For the text-containing cell, return its midpoint in (X, Y) coordinate format. 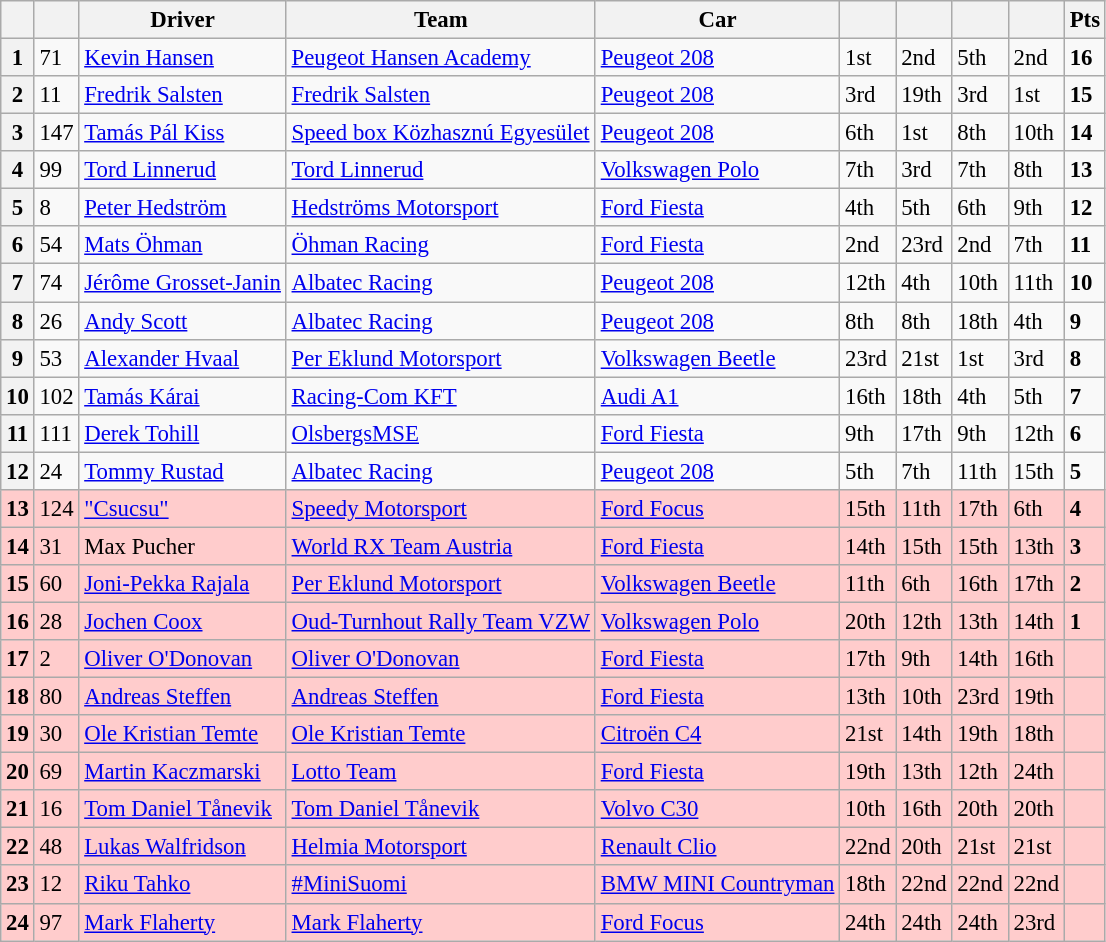
"Csucsu" (182, 509)
Driver (182, 20)
Tamás Pál Kiss (182, 133)
Martin Kaczmarski (182, 772)
Renault Clio (717, 847)
48 (56, 847)
28 (56, 621)
69 (56, 772)
Lotto Team (440, 772)
97 (56, 922)
Pts (1084, 20)
Jochen Coox (182, 621)
Joni-Pekka Rajala (182, 584)
80 (56, 697)
#MiniSuomi (440, 885)
Peter Hedström (182, 208)
74 (56, 283)
Helmia Motorsport (440, 847)
26 (56, 321)
Jérôme Grosset-Janin (182, 283)
Racing-Com KFT (440, 396)
147 (56, 133)
Car (717, 20)
Speedy Motorsport (440, 509)
Oud-Turnhout Rally Team VZW (440, 621)
Team (440, 20)
60 (56, 584)
21 (18, 809)
Alexander Hvaal (182, 358)
Hedströms Motorsport (440, 208)
23 (18, 885)
Tommy Rustad (182, 471)
124 (56, 509)
54 (56, 245)
22 (18, 847)
17 (18, 659)
20 (18, 772)
BMW MINI Countryman (717, 885)
53 (56, 358)
Audi A1 (717, 396)
102 (56, 396)
19 (18, 734)
71 (56, 58)
World RX Team Austria (440, 546)
111 (56, 433)
Speed box Közhasznú Egyesület (440, 133)
99 (56, 170)
Derek Tohill (182, 433)
18 (18, 697)
Riku Tahko (182, 885)
Andy Scott (182, 321)
Mats Öhman (182, 245)
Kevin Hansen (182, 58)
Tamás Kárai (182, 396)
30 (56, 734)
OlsbergsMSE (440, 433)
Lukas Walfridson (182, 847)
31 (56, 546)
Volvo C30 (717, 809)
Peugeot Hansen Academy (440, 58)
Öhman Racing (440, 245)
Max Pucher (182, 546)
Citroën C4 (717, 734)
